Detect which cell encompasses the target text, then output its [x, y] center coordinate. 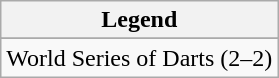
Legend [140, 20]
World Series of Darts (2–2) [140, 58]
